Return the (x, y) coordinate for the center point of the cell that contains the specified text.  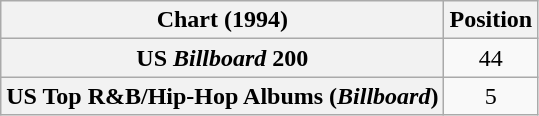
Chart (1994) (222, 20)
US Top R&B/Hip-Hop Albums (Billboard) (222, 96)
US Billboard 200 (222, 58)
44 (491, 58)
5 (491, 96)
Position (491, 20)
